Provide the [X, Y] coordinate of the cell's center where the given text is located.  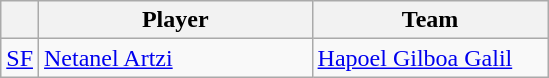
Player [176, 20]
Team [430, 20]
Netanel Artzi [176, 58]
SF [20, 58]
Hapoel Gilboa Galil [430, 58]
